Identify which cell holds the provided text, then report its (x, y) central coordinate. 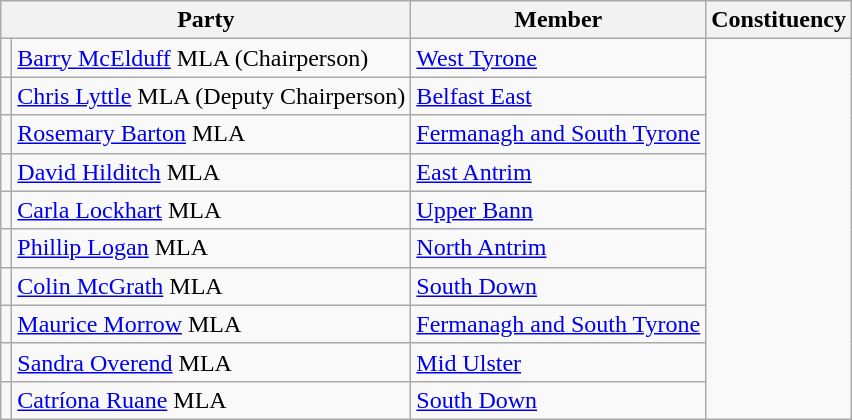
Member (558, 20)
David Hilditch MLA (212, 172)
Chris Lyttle MLA (Deputy Chairperson) (212, 96)
Rosemary Barton MLA (212, 134)
Catríona Ruane MLA (212, 400)
Constituency (779, 20)
West Tyrone (558, 58)
Sandra Overend MLA (212, 362)
East Antrim (558, 172)
Party (206, 20)
Colin McGrath MLA (212, 286)
Barry McElduff MLA (Chairperson) (212, 58)
Belfast East (558, 96)
Maurice Morrow MLA (212, 324)
Carla Lockhart MLA (212, 210)
Upper Bann (558, 210)
Phillip Logan MLA (212, 248)
Mid Ulster (558, 362)
North Antrim (558, 248)
